Return the (x, y) coordinate for the center point of the cell that contains the specified text.  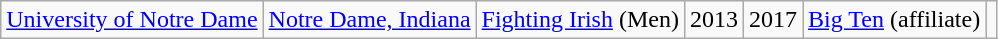
Notre Dame, Indiana (370, 20)
2013 (714, 20)
Big Ten (affiliate) (894, 20)
Fighting Irish (Men) (580, 20)
2017 (774, 20)
University of Notre Dame (132, 20)
